For the text-containing cell, return its midpoint in (x, y) coordinate format. 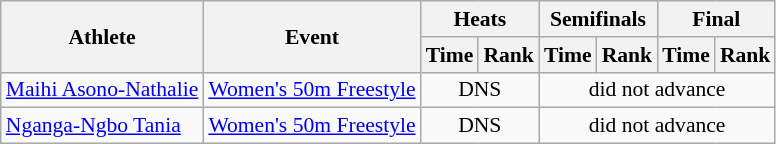
Athlete (102, 36)
Nganga-Ngbo Tania (102, 126)
Maihi Asono-Nathalie (102, 90)
Final (716, 19)
Event (312, 36)
Semifinals (598, 19)
Heats (480, 19)
